Find where the given text appears and provide that cell's center as (x, y) coordinate. 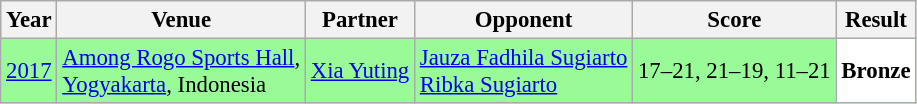
Year (29, 20)
Bronze (876, 72)
Xia Yuting (360, 72)
2017 (29, 72)
Among Rogo Sports Hall,Yogyakarta, Indonesia (182, 72)
Opponent (524, 20)
Venue (182, 20)
Score (734, 20)
Result (876, 20)
Partner (360, 20)
Jauza Fadhila Sugiarto Ribka Sugiarto (524, 72)
17–21, 21–19, 11–21 (734, 72)
